Search for the cell housing the specified text and yield its (X, Y) center coordinate. 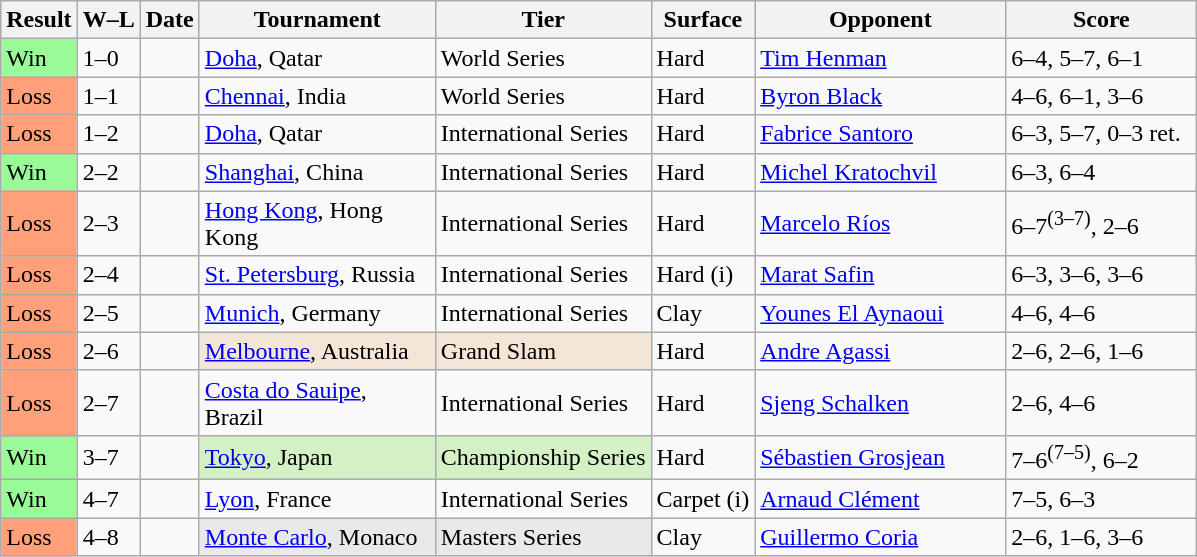
Score (1102, 20)
Andre Agassi (880, 351)
Lyon, France (317, 499)
Championship Series (543, 458)
Tim Henman (880, 58)
Fabrice Santoro (880, 134)
Grand Slam (543, 351)
4–6, 6–1, 3–6 (1102, 96)
2–6 (108, 351)
2–6, 4–6 (1102, 402)
Opponent (880, 20)
Chennai, India (317, 96)
Guillermo Coria (880, 537)
1–0 (108, 58)
2–6, 2–6, 1–6 (1102, 351)
Arnaud Clément (880, 499)
2–5 (108, 313)
4–7 (108, 499)
3–7 (108, 458)
2–3 (108, 224)
2–2 (108, 172)
Hong Kong, Hong Kong (317, 224)
Younes El Aynaoui (880, 313)
Marcelo Ríos (880, 224)
Marat Safin (880, 275)
Michel Kratochvil (880, 172)
Tier (543, 20)
Masters Series (543, 537)
4–6, 4–6 (1102, 313)
6–3, 6–4 (1102, 172)
St. Petersburg, Russia (317, 275)
Tokyo, Japan (317, 458)
Carpet (i) (703, 499)
Tournament (317, 20)
Melbourne, Australia (317, 351)
1–1 (108, 96)
Monte Carlo, Monaco (317, 537)
7–5, 6–3 (1102, 499)
6–7(3–7), 2–6 (1102, 224)
Hard (i) (703, 275)
Sébastien Grosjean (880, 458)
6–3, 3–6, 3–6 (1102, 275)
Result (39, 20)
2–7 (108, 402)
2–6, 1–6, 3–6 (1102, 537)
1–2 (108, 134)
Date (170, 20)
Costa do Sauipe, Brazil (317, 402)
7–6(7–5), 6–2 (1102, 458)
W–L (108, 20)
Surface (703, 20)
2–4 (108, 275)
6–4, 5–7, 6–1 (1102, 58)
Byron Black (880, 96)
Sjeng Schalken (880, 402)
6–3, 5–7, 0–3 ret. (1102, 134)
Munich, Germany (317, 313)
Shanghai, China (317, 172)
4–8 (108, 537)
